Return [X, Y] of the center of cell containing provided text 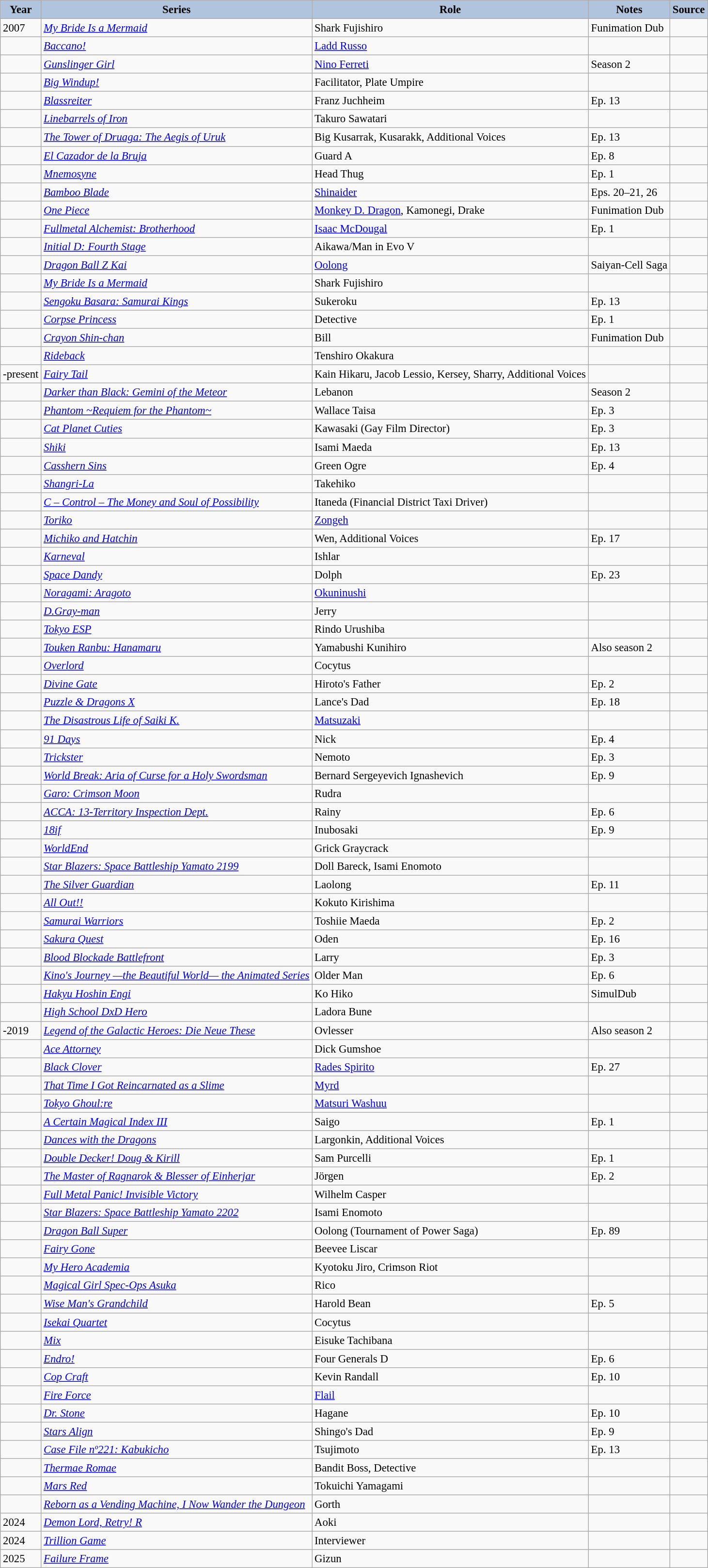
Flail [451, 1395]
Kain Hikaru, Jacob Lessio, Kersey, Sharry, Additional Voices [451, 374]
Detective [451, 320]
Dolph [451, 575]
El Cazador de la Bruja [176, 156]
Dances with the Dragons [176, 1140]
Endro! [176, 1359]
Legend of the Galactic Heroes: Die Neue These [176, 1030]
Larry [451, 958]
Wise Man's Grandchild [176, 1304]
The Silver Guardian [176, 884]
Toshiie Maeda [451, 921]
Saiyan-Cell Saga [629, 265]
2007 [21, 28]
Yamabushi Kunihiro [451, 648]
Kawasaki (Gay Film Director) [451, 429]
Nino Ferreti [451, 64]
Tsujimoto [451, 1450]
Four Generals D [451, 1359]
Magical Girl Spec-Ops Asuka [176, 1285]
Tokuichi Yamagami [451, 1486]
Green Ogre [451, 465]
Bernard Sergeyevich Ignashevich [451, 775]
The Disastrous Life of Saiki K. [176, 720]
Double Decker! Doug & Kirill [176, 1158]
-2019 [21, 1030]
Wilhelm Casper [451, 1195]
Rainy [451, 812]
Thermae Romae [176, 1468]
Jörgen [451, 1176]
Ishlar [451, 557]
Hiroto's Father [451, 684]
Kevin Randall [451, 1376]
Monkey D. Dragon, Kamonegi, Drake [451, 210]
Shingo's Dad [451, 1431]
Sengoku Basara: Samurai Kings [176, 301]
Rudra [451, 793]
Overlord [176, 666]
Case File nº221: Kabukicho [176, 1450]
Ep. 17 [629, 538]
Oolong (Tournament of Power Saga) [451, 1231]
Eps. 20–21, 26 [629, 192]
Gizun [451, 1559]
Doll Bareck, Isami Enomoto [451, 866]
Wen, Additional Voices [451, 538]
Rindo Urushiba [451, 629]
Isekai Quartet [176, 1322]
Dragon Ball Super [176, 1231]
Star Blazers: Space Battleship Yamato 2199 [176, 866]
Shinaider [451, 192]
Reborn as a Vending Machine, I Now Wander the Dungeon [176, 1504]
Series [176, 10]
18if [176, 830]
Mix [176, 1340]
Ep. 89 [629, 1231]
Kokuto Kirishima [451, 903]
Puzzle & Dragons X [176, 703]
Zongeh [451, 520]
Casshern Sins [176, 465]
Michiko and Hatchin [176, 538]
Space Dandy [176, 575]
Gunslinger Girl [176, 64]
Trickster [176, 757]
Blood Blockade Battlefront [176, 958]
Sam Purcelli [451, 1158]
My Hero Academia [176, 1267]
Ep. 5 [629, 1304]
Ovlesser [451, 1030]
Samurai Warriors [176, 921]
Isami Enomoto [451, 1213]
SimulDub [629, 994]
Lance's Dad [451, 703]
Tenshiro Okakura [451, 356]
High School DxD Hero [176, 1012]
Big Kusarrak, Kusarakk, Additional Voices [451, 137]
Myrd [451, 1085]
Okuninushi [451, 593]
Dr. Stone [176, 1413]
Fullmetal Alchemist: Brotherhood [176, 228]
Jerry [451, 611]
Big Windup! [176, 82]
Star Blazers: Space Battleship Yamato 2202 [176, 1213]
Divine Gate [176, 684]
Grick Graycrack [451, 848]
WorldEnd [176, 848]
Karneval [176, 557]
Harold Bean [451, 1304]
The Master of Ragnarok & Blesser of Einherjar [176, 1176]
Sukeroku [451, 301]
Shangri-La [176, 483]
ACCA: 13-Territory Inspection Dept. [176, 812]
Ep. 8 [629, 156]
Oolong [451, 265]
Rades Spirito [451, 1067]
Largonkin, Additional Voices [451, 1140]
Isaac McDougal [451, 228]
Linebarrels of Iron [176, 119]
Fire Force [176, 1395]
Cat Planet Cuties [176, 429]
Facilitator, Plate Umpire [451, 82]
Lebanon [451, 392]
Dick Gumshoe [451, 1049]
Ace Attorney [176, 1049]
Hagane [451, 1413]
Oden [451, 939]
Trillion Game [176, 1541]
Bandit Boss, Detective [451, 1468]
Ep. 18 [629, 703]
Role [451, 10]
Nemoto [451, 757]
-present [21, 374]
Wallace Taisa [451, 411]
The Tower of Druaga: The Aegis of Uruk [176, 137]
Crayon Shin-chan [176, 338]
Demon Lord, Retry! R [176, 1522]
All Out!! [176, 903]
World Break: Aria of Curse for a Holy Swordsman [176, 775]
Guard A [451, 156]
Notes [629, 10]
Interviewer [451, 1541]
Ep. 11 [629, 884]
D.Gray-man [176, 611]
Laolong [451, 884]
Ladora Bune [451, 1012]
Initial D: Fourth Stage [176, 247]
Touken Ranbu: Hanamaru [176, 648]
Bamboo Blade [176, 192]
Tokyo ESP [176, 629]
Ep. 23 [629, 575]
Isami Maeda [451, 447]
Fairy Tail [176, 374]
Toriko [176, 520]
Dragon Ball Z Kai [176, 265]
Rideback [176, 356]
Eisuke Tachibana [451, 1340]
Rico [451, 1285]
Gorth [451, 1504]
Matsuri Washuu [451, 1104]
Mars Red [176, 1486]
Cop Craft [176, 1376]
Ep. 27 [629, 1067]
Shiki [176, 447]
Phantom ~Requiem for the Phantom~ [176, 411]
Corpse Princess [176, 320]
Year [21, 10]
Black Clover [176, 1067]
Kino's Journey —the Beautiful World— the Animated Series [176, 976]
Franz Juchheim [451, 101]
Aoki [451, 1522]
Takuro Sawatari [451, 119]
Darker than Black: Gemini of the Meteor [176, 392]
Saigo [451, 1121]
Fairy Gone [176, 1249]
Noragami: Aragoto [176, 593]
Tokyo Ghoul:re [176, 1104]
Ladd Russo [451, 46]
Baccano! [176, 46]
Failure Frame [176, 1559]
Sakura Quest [176, 939]
That Time I Got Reincarnated as a Slime [176, 1085]
One Piece [176, 210]
C – Control – The Money and Soul of Possibility [176, 502]
Matsuzaki [451, 720]
Ep. 16 [629, 939]
Head Thug [451, 174]
Aikawa/Man in Evo V [451, 247]
Source [688, 10]
Nick [451, 739]
A Certain Magical Index III [176, 1121]
Full Metal Panic! Invisible Victory [176, 1195]
Kyotoku Jiro, Crimson Riot [451, 1267]
Blassreiter [176, 101]
Takehiko [451, 483]
91 Days [176, 739]
Stars Align [176, 1431]
Ko Hiko [451, 994]
Mnemosyne [176, 174]
Older Man [451, 976]
Hakyu Hoshin Engi [176, 994]
Inubosaki [451, 830]
Itaneda (Financial District Taxi Driver) [451, 502]
Bill [451, 338]
2025 [21, 1559]
Garo: Crimson Moon [176, 793]
Beevee Liscar [451, 1249]
